Scan for the cell matching the given text and deliver its (X, Y) coordinate at center. 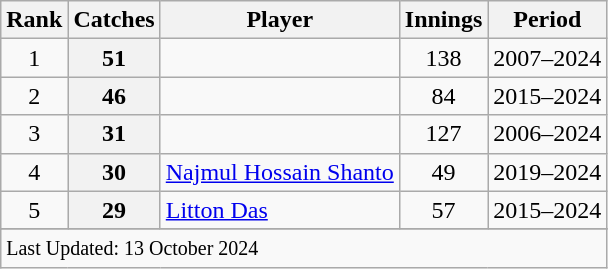
Innings (443, 20)
Najmul Hossain Shanto (280, 172)
127 (443, 134)
30 (114, 172)
Catches (114, 20)
2019–2024 (548, 172)
49 (443, 172)
84 (443, 96)
3 (34, 134)
2006–2024 (548, 134)
Player (280, 20)
5 (34, 210)
31 (114, 134)
Litton Das (280, 210)
1 (34, 58)
Period (548, 20)
46 (114, 96)
4 (34, 172)
51 (114, 58)
138 (443, 58)
2007–2024 (548, 58)
Last Updated: 13 October 2024 (304, 248)
Rank (34, 20)
2 (34, 96)
57 (443, 210)
29 (114, 210)
